Return the [X, Y] coordinate for the center point of the cell that contains the specified text.  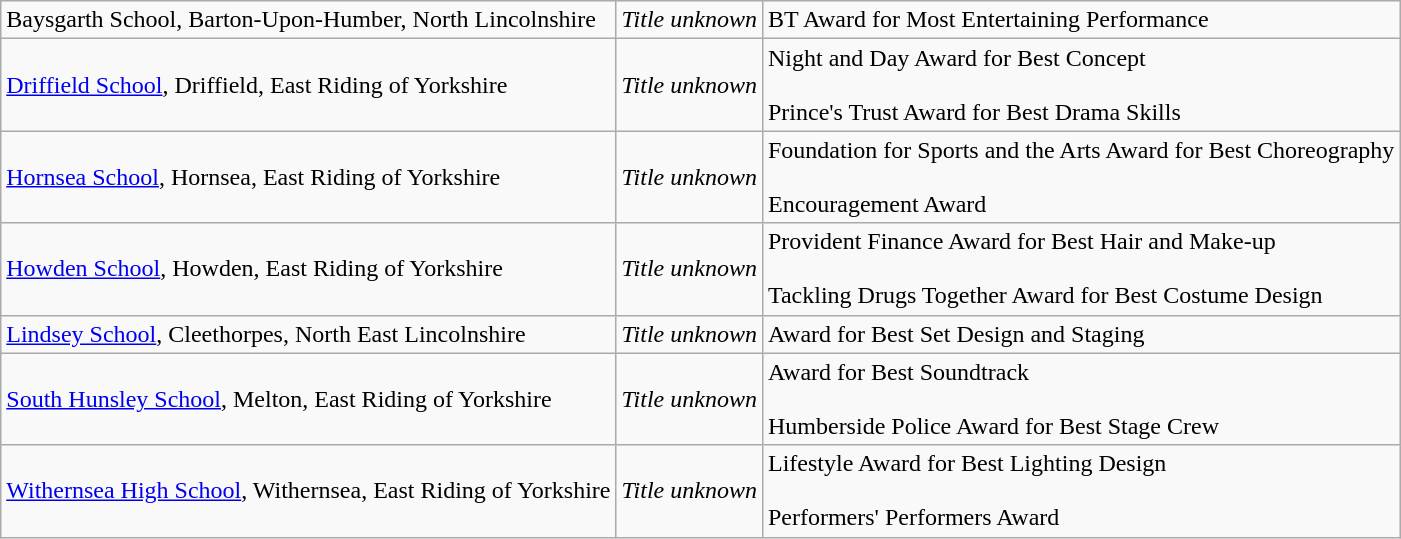
Foundation for Sports and the Arts Award for Best ChoreographyEncouragement Award [1080, 177]
BT Award for Most Entertaining Performance [1080, 20]
Howden School, Howden, East Riding of Yorkshire [308, 269]
Lifestyle Award for Best Lighting DesignPerformers' Performers Award [1080, 491]
Award for Best Set Design and Staging [1080, 334]
Night and Day Award for Best ConceptPrince's Trust Award for Best Drama Skills [1080, 85]
Hornsea School, Hornsea, East Riding of Yorkshire [308, 177]
Award for Best SoundtrackHumberside Police Award for Best Stage Crew [1080, 399]
Withernsea High School, Withernsea, East Riding of Yorkshire [308, 491]
Provident Finance Award for Best Hair and Make-upTackling Drugs Together Award for Best Costume Design [1080, 269]
South Hunsley School, Melton, East Riding of Yorkshire [308, 399]
Driffield School, Driffield, East Riding of Yorkshire [308, 85]
Lindsey School, Cleethorpes, North East Lincolnshire [308, 334]
Baysgarth School, Barton-Upon-Humber, North Lincolnshire [308, 20]
